Find where the given text appears and provide that cell's center as [X, Y] coordinate. 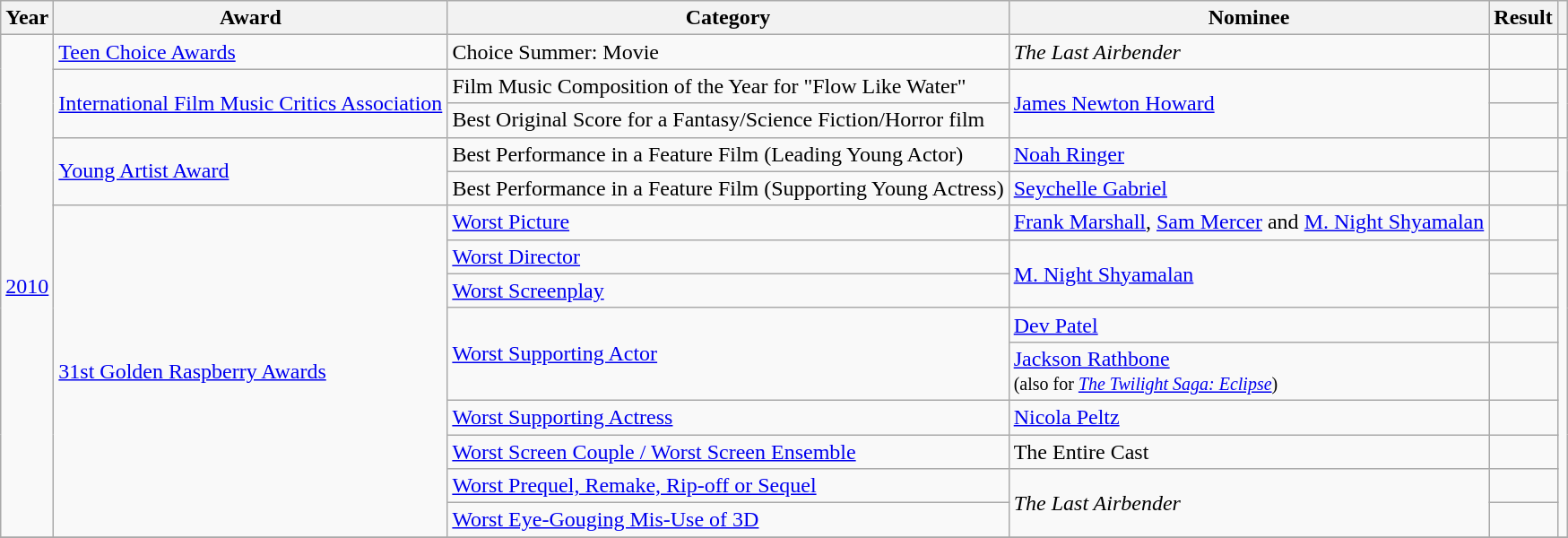
Choice Summer: Movie [728, 52]
Worst Supporting Actress [728, 417]
Worst Picture [728, 222]
James Newton Howard [1249, 103]
Teen Choice Awards [251, 52]
Worst Screen Couple / Worst Screen Ensemble [728, 451]
Worst Screenplay [728, 291]
Nominee [1249, 18]
Film Music Composition of the Year for "Flow Like Water" [728, 86]
Nicola Peltz [1249, 417]
Frank Marshall, Sam Mercer and M. Night Shyamalan [1249, 222]
Seychelle Gabriel [1249, 188]
M. Night Shyamalan [1249, 273]
Worst Eye-Gouging Mis-Use of 3D [728, 520]
Jackson Rathbone (also for The Twilight Saga: Eclipse) [1249, 371]
The Entire Cast [1249, 451]
Award [251, 18]
Young Artist Award [251, 171]
Result [1523, 18]
Best Performance in a Feature Film (Leading Young Actor) [728, 154]
International Film Music Critics Association [251, 103]
2010 [27, 286]
Dev Patel [1249, 325]
Worst Supporting Actor [728, 353]
Worst Prequel, Remake, Rip-off or Sequel [728, 486]
Best Original Score for a Fantasy/Science Fiction/Horror film [728, 120]
Worst Director [728, 256]
Best Performance in a Feature Film (Supporting Young Actress) [728, 188]
Year [27, 18]
Noah Ringer [1249, 154]
31st Golden Raspberry Awards [251, 371]
Category [728, 18]
